From the cell containing the given text, extract its center point as (x, y) coordinate. 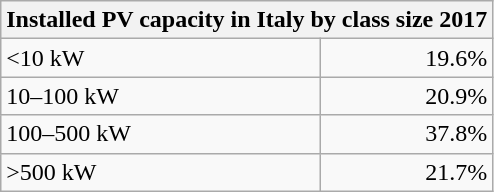
37.8% (407, 134)
10–100 kW (161, 96)
21.7% (407, 172)
<10 kW (161, 58)
100–500 kW (161, 134)
Installed PV capacity in Italy by class size 2017 (247, 20)
20.9% (407, 96)
>500 kW (161, 172)
19.6% (407, 58)
